Output the [x, y] coordinate of the center of the cell containing the given text.  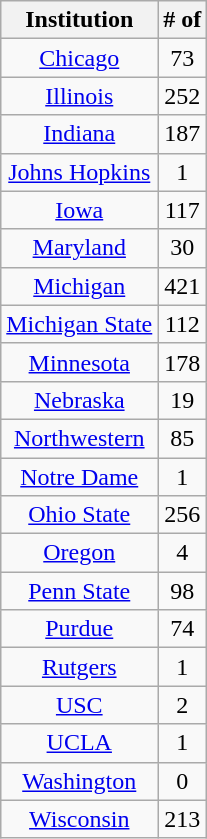
19 [182, 400]
Ohio State [80, 515]
Washington [80, 781]
30 [182, 248]
73 [182, 58]
Michigan [80, 286]
Northwestern [80, 438]
USC [80, 705]
UCLA [80, 743]
Illinois [80, 96]
74 [182, 629]
Iowa [80, 210]
98 [182, 591]
Chicago [80, 58]
117 [182, 210]
256 [182, 515]
Penn State [80, 591]
Rutgers [80, 667]
Purdue [80, 629]
Notre Dame [80, 477]
0 [182, 781]
2 [182, 705]
178 [182, 362]
Johns Hopkins [80, 172]
# of [182, 20]
213 [182, 819]
4 [182, 553]
85 [182, 438]
187 [182, 134]
Institution [80, 20]
Oregon [80, 553]
Michigan State [80, 324]
Maryland [80, 248]
Minnesota [80, 362]
Indiana [80, 134]
Nebraska [80, 400]
252 [182, 96]
Wisconsin [80, 819]
421 [182, 286]
112 [182, 324]
